Capture the cell that displays the provided text and extract its [X, Y] central coordinate. 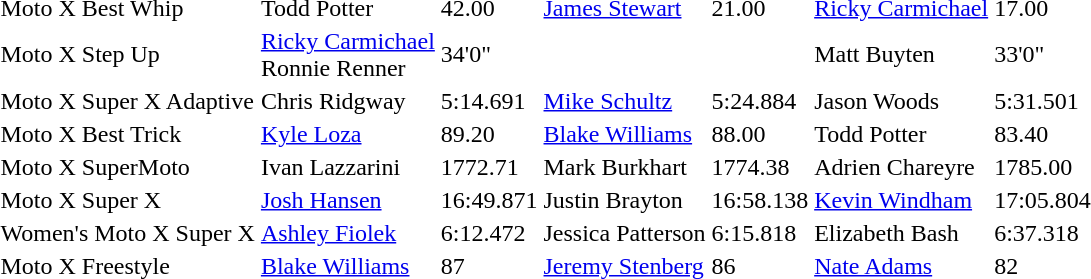
Adrien Chareyre [902, 167]
Jason Woods [902, 101]
6:12.472 [489, 233]
5:24.884 [760, 101]
1772.71 [489, 167]
Mark Burkhart [624, 167]
Elizabeth Bash [902, 233]
Kyle Loza [348, 134]
Justin Brayton [624, 200]
Kevin Windham [902, 200]
Ashley Fiolek [348, 233]
89.20 [489, 134]
88.00 [760, 134]
6:15.818 [760, 233]
Josh Hansen [348, 200]
Todd Potter [902, 134]
Ricky Carmichael Ronnie Renner [348, 54]
Chris Ridgway [348, 101]
Jessica Patterson [624, 233]
1774.38 [760, 167]
Ivan Lazzarini [348, 167]
Matt Buyten [902, 54]
16:49.871 [489, 200]
Blake Williams [624, 134]
34'0" [489, 54]
5:14.691 [489, 101]
16:58.138 [760, 200]
Mike Schultz [624, 101]
